Output the (x, y) coordinate of the center of the cell containing the given text.  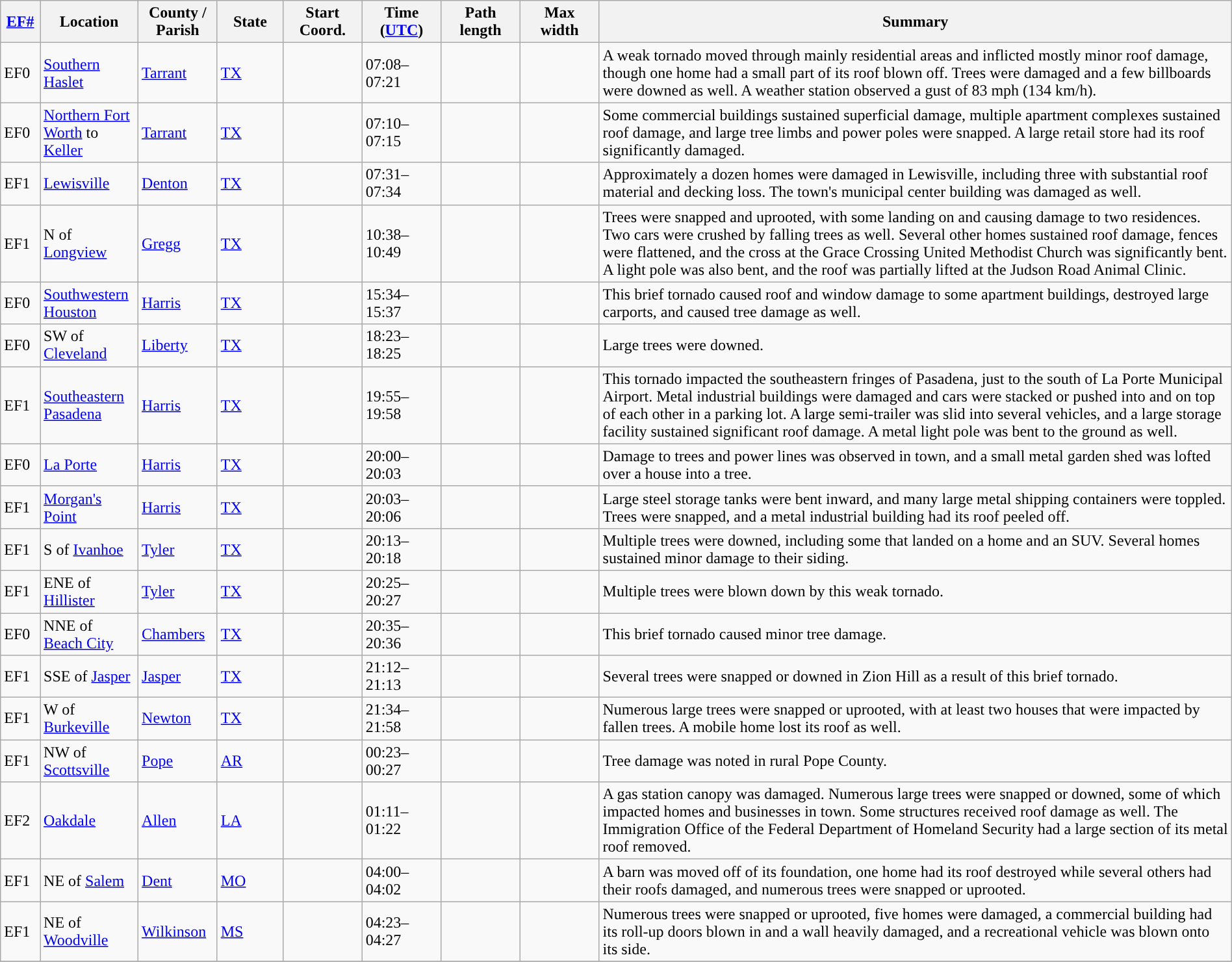
21:12–21:13 (402, 677)
Dent (178, 881)
Numerous large trees were snapped or uprooted, with at least two houses that were impacted by fallen trees. A mobile home lost its roof as well. (915, 718)
EF2 (21, 821)
01:11–01:22 (402, 821)
04:00–04:02 (402, 881)
S of Ivanhoe (90, 550)
Liberty (178, 346)
18:23–18:25 (402, 346)
LA (250, 821)
MS (250, 931)
Multiple trees were downed, including some that landed on a home and an SUV. Several homes sustained minor damage to their siding. (915, 550)
Newton (178, 718)
EF# (21, 22)
Multiple trees were blown down by this weak tornado. (915, 591)
La Porte (90, 465)
21:34–21:58 (402, 718)
Northern Fort Worth to Keller (90, 133)
N of Longview (90, 243)
20:35–20:36 (402, 634)
Southwestern Houston (90, 303)
NW of Scottsville (90, 761)
AR (250, 761)
Southern Haslet (90, 73)
Oakdale (90, 821)
Morgan's Point (90, 507)
07:31–07:34 (402, 183)
Max width (559, 22)
07:08–07:21 (402, 73)
County / Parish (178, 22)
Location (90, 22)
Gregg (178, 243)
07:10–07:15 (402, 133)
Damage to trees and power lines was observed in town, and a small metal garden shed was lofted over a house into a tree. (915, 465)
20:13–20:18 (402, 550)
Chambers (178, 634)
MO (250, 881)
This brief tornado caused minor tree damage. (915, 634)
NE of Woodville (90, 931)
00:23–00:27 (402, 761)
ENE of Hillister (90, 591)
Time (UTC) (402, 22)
Path length (481, 22)
Jasper (178, 677)
Start Coord. (323, 22)
15:34–15:37 (402, 303)
Allen (178, 821)
SSE of Jasper (90, 677)
20:25–20:27 (402, 591)
NNE of Beach City (90, 634)
10:38–10:49 (402, 243)
Large trees were downed. (915, 346)
W of Burkeville (90, 718)
State (250, 22)
04:23–04:27 (402, 931)
19:55–19:58 (402, 405)
Pope (178, 761)
Summary (915, 22)
Several trees were snapped or downed in Zion Hill as a result of this brief tornado. (915, 677)
This brief tornado caused roof and window damage to some apartment buildings, destroyed large carports, and caused tree damage as well. (915, 303)
Wilkinson (178, 931)
Southeastern Pasadena (90, 405)
NE of Salem (90, 881)
Lewisville (90, 183)
20:00–20:03 (402, 465)
Denton (178, 183)
Tree damage was noted in rural Pope County. (915, 761)
SW of Cleveland (90, 346)
20:03–20:06 (402, 507)
